Find where the given text appears and provide that cell's center as (x, y) coordinate. 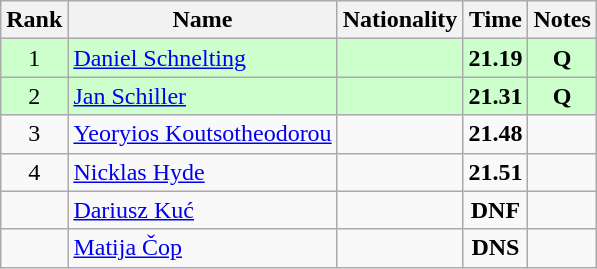
Name (202, 20)
Jan Schiller (202, 96)
2 (34, 96)
4 (34, 172)
1 (34, 58)
3 (34, 134)
Notes (562, 20)
21.19 (496, 58)
Matija Čop (202, 248)
DNS (496, 248)
Daniel Schnelting (202, 58)
21.31 (496, 96)
21.48 (496, 134)
21.51 (496, 172)
Dariusz Kuć (202, 210)
DNF (496, 210)
Nicklas Hyde (202, 172)
Rank (34, 20)
Yeoryios Koutsotheodorou (202, 134)
Nationality (400, 20)
Time (496, 20)
